Scan for the cell matching the given text and deliver its [X, Y] coordinate at center. 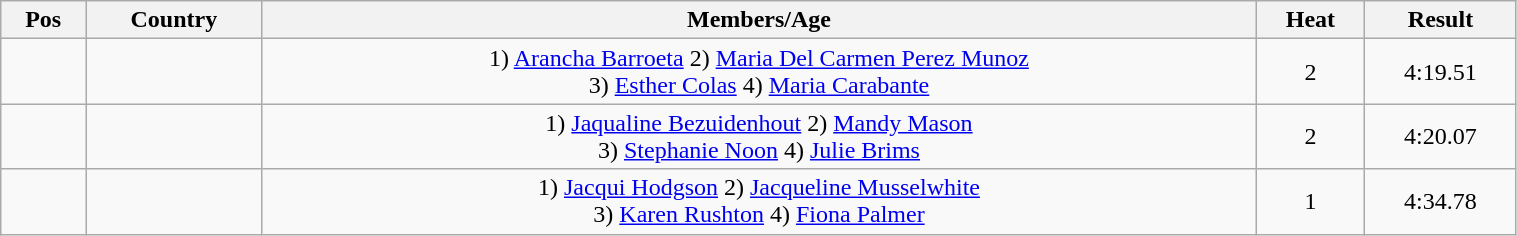
1) Jaqualine Bezuidenhout 2) Mandy Mason3) Stephanie Noon 4) Julie Brims [759, 136]
4:20.07 [1440, 136]
Country [174, 20]
1 [1310, 202]
1) Jacqui Hodgson 2) Jacqueline Musselwhite3) Karen Rushton 4) Fiona Palmer [759, 202]
Result [1440, 20]
4:19.51 [1440, 72]
4:34.78 [1440, 202]
1) Arancha Barroeta 2) Maria Del Carmen Perez Munoz3) Esther Colas 4) Maria Carabante [759, 72]
Heat [1310, 20]
Members/Age [759, 20]
Pos [44, 20]
